Provide the (x, y) coordinate of the cell's center where the given text is located.  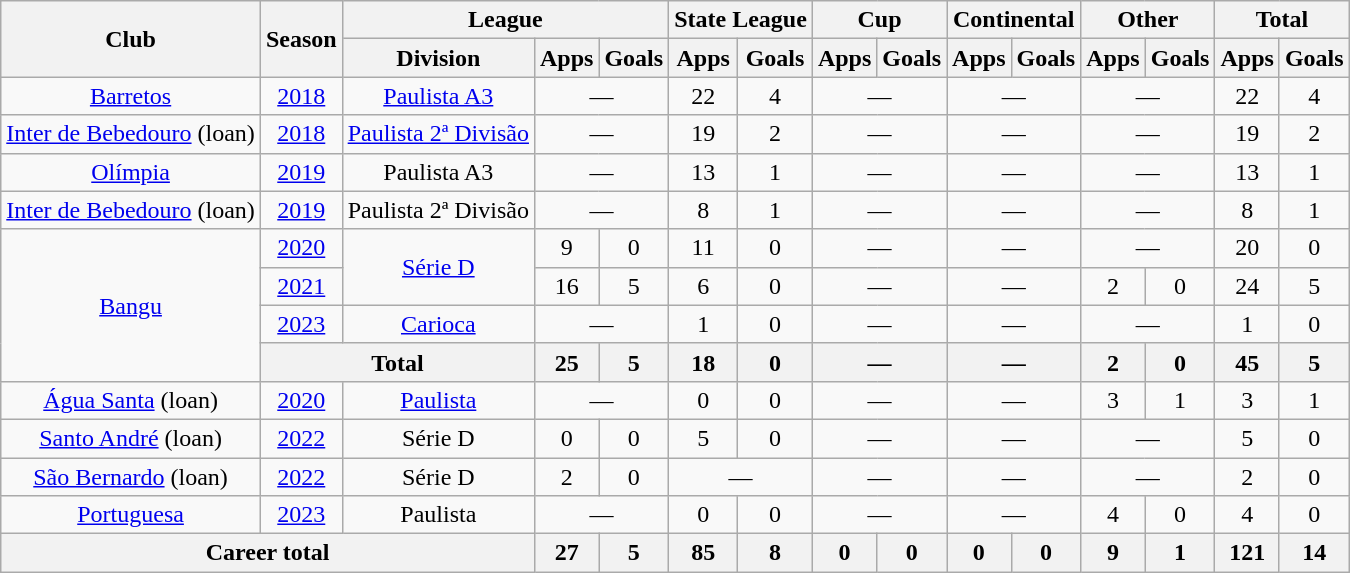
Santo André (loan) (131, 438)
Career total (268, 553)
Portuguesa (131, 515)
Barretos (131, 96)
14 (1314, 553)
11 (704, 248)
Olímpia (131, 172)
45 (1247, 362)
25 (566, 362)
121 (1247, 553)
85 (704, 553)
Carioca (438, 324)
6 (704, 286)
Cup (879, 20)
Division (438, 58)
State League (741, 20)
Season (301, 39)
Club (131, 39)
27 (566, 553)
2021 (301, 286)
Água Santa (loan) (131, 400)
São Bernardo (loan) (131, 477)
24 (1247, 286)
Other (1148, 20)
Bangu (131, 305)
20 (1247, 248)
Continental (1014, 20)
18 (704, 362)
League (506, 20)
16 (566, 286)
